Provide the [X, Y] coordinate of the cell's center where the given text is located.  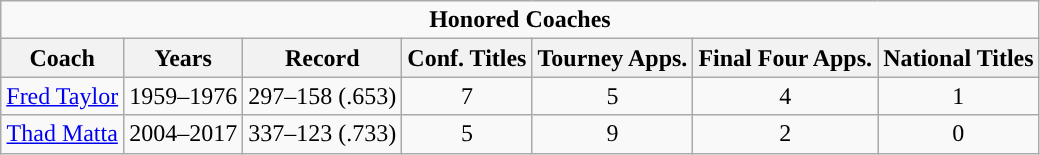
0 [959, 134]
2 [786, 134]
Coach [62, 58]
Thad Matta [62, 134]
4 [786, 96]
Years [184, 58]
Final Four Apps. [786, 58]
Tourney Apps. [612, 58]
9 [612, 134]
Record [322, 58]
Fred Taylor [62, 96]
2004–2017 [184, 134]
Conf. Titles [467, 58]
1 [959, 96]
1959–1976 [184, 96]
297–158 (.653) [322, 96]
Honored Coaches [520, 20]
337–123 (.733) [322, 134]
National Titles [959, 58]
7 [467, 96]
